Provide the [x, y] coordinate of the cell's center where the given text is located.  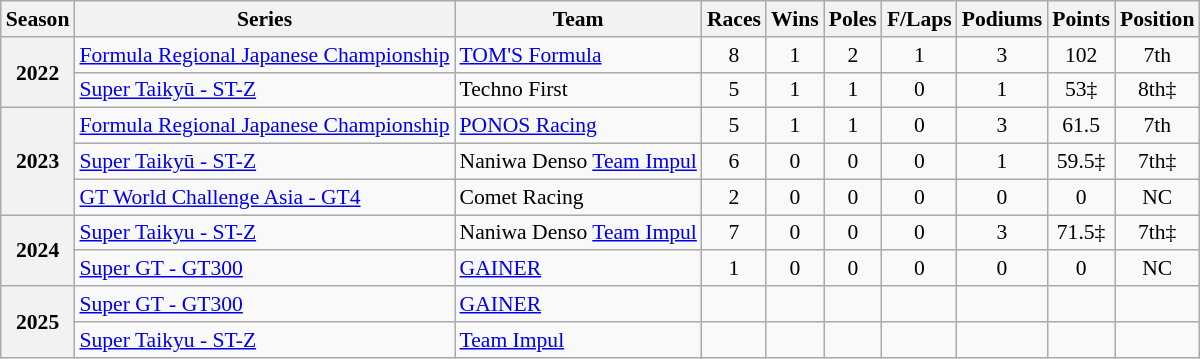
Season [38, 19]
Series [264, 19]
GT World Challenge Asia - GT4 [264, 197]
Races [734, 19]
Poles [853, 19]
6 [734, 162]
59.5‡ [1081, 162]
Team [578, 19]
Points [1081, 19]
Wins [795, 19]
PONOS Racing [578, 126]
Podiums [1002, 19]
102 [1081, 55]
8th‡ [1157, 90]
F/Laps [920, 19]
53‡ [1081, 90]
Techno First [578, 90]
61.5 [1081, 126]
Team Impul [578, 340]
Comet Racing [578, 197]
7 [734, 233]
2023 [38, 162]
8 [734, 55]
2025 [38, 322]
TOM'S Formula [578, 55]
Position [1157, 19]
2022 [38, 72]
71.5‡ [1081, 233]
2024 [38, 250]
